Return (x, y) of the center of cell containing provided text 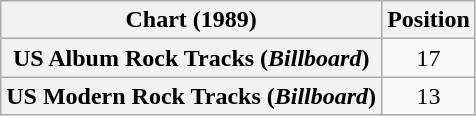
17 (429, 58)
US Album Rock Tracks (Billboard) (192, 58)
Position (429, 20)
US Modern Rock Tracks (Billboard) (192, 96)
Chart (1989) (192, 20)
13 (429, 96)
